Pinpoint the cell where the given text exists, returning its (x, y) midpoint coordinate. 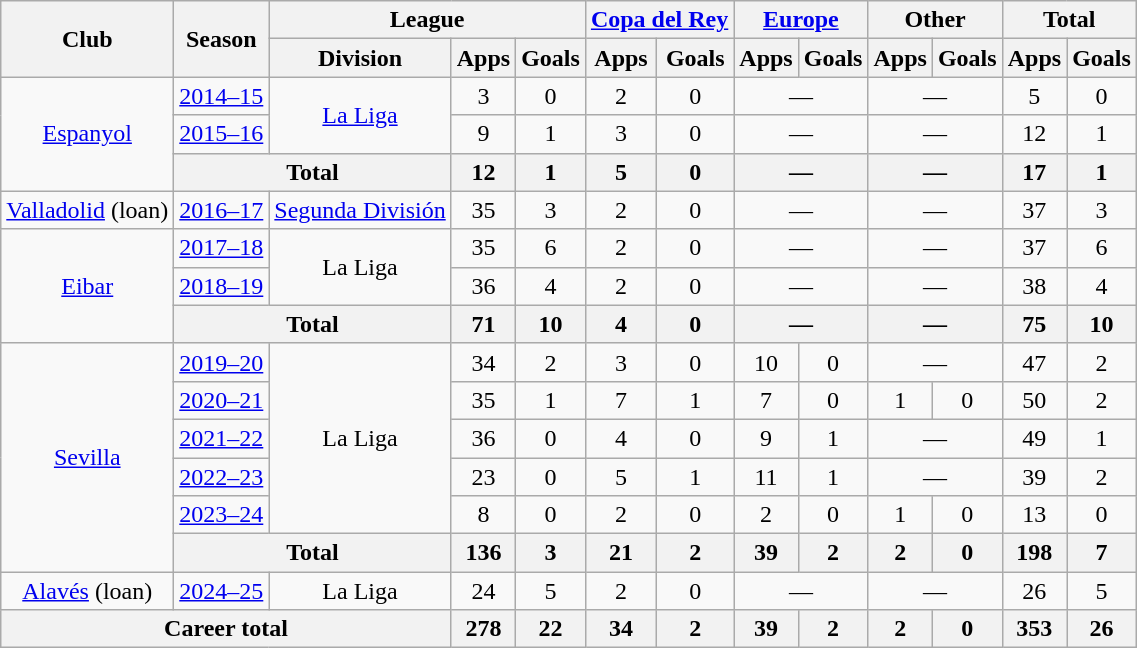
2024–25 (222, 591)
2023–24 (222, 515)
Other (935, 20)
49 (1034, 438)
278 (483, 629)
2019–20 (222, 362)
75 (1034, 324)
Career total (226, 629)
2022–23 (222, 477)
Segunda División (360, 210)
17 (1034, 172)
Sevilla (88, 457)
11 (766, 477)
2021–22 (222, 438)
Europe (801, 20)
2014–15 (222, 96)
2018–19 (222, 286)
Alavés (loan) (88, 591)
8 (483, 515)
24 (483, 591)
47 (1034, 362)
38 (1034, 286)
136 (483, 553)
2016–17 (222, 210)
Copa del Rey (659, 20)
353 (1034, 629)
21 (620, 553)
Eibar (88, 286)
2017–18 (222, 248)
23 (483, 477)
League (428, 20)
198 (1034, 553)
Valladolid (loan) (88, 210)
2015–16 (222, 134)
Season (222, 39)
13 (1034, 515)
50 (1034, 400)
Division (360, 58)
2020–21 (222, 400)
71 (483, 324)
22 (551, 629)
Espanyol (88, 134)
Club (88, 39)
